Scan for the cell matching the given text and deliver its (X, Y) coordinate at center. 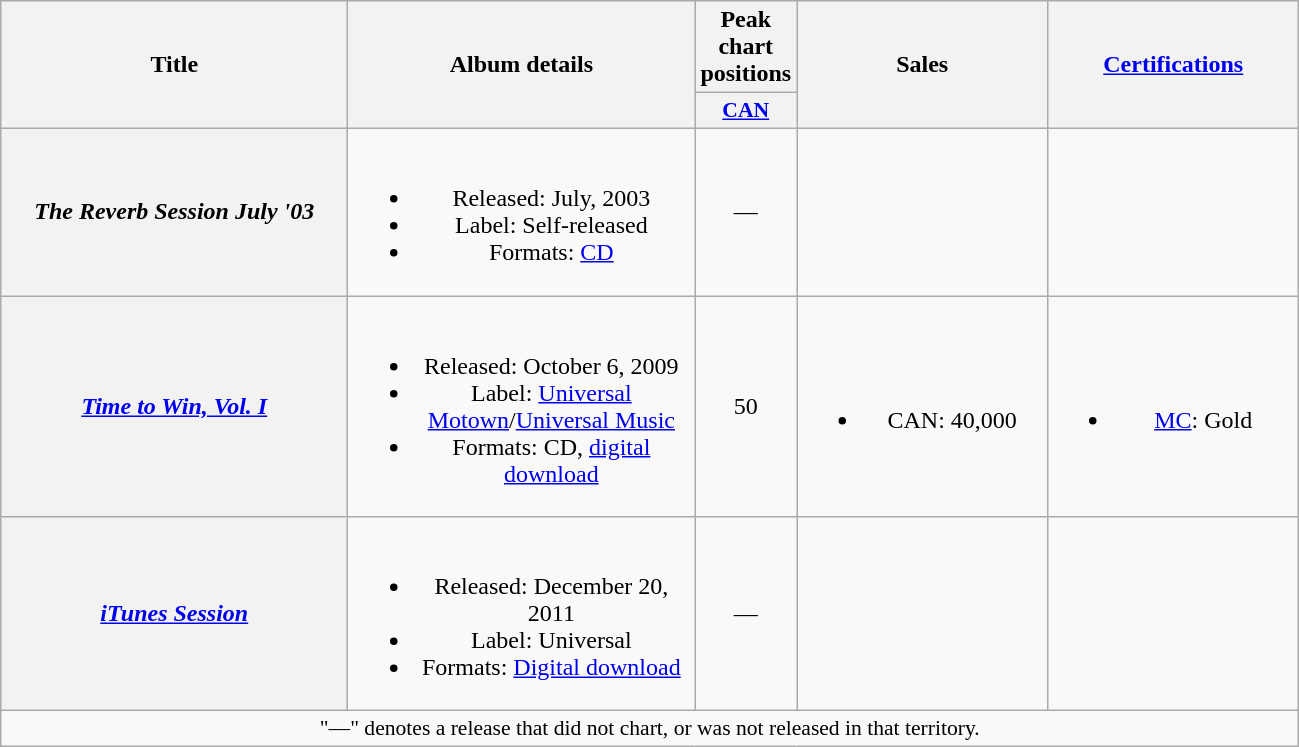
Released: December 20, 2011Label: UniversalFormats: Digital download (522, 614)
Released: July, 2003Label: Self-releasedFormats: CD (522, 212)
Title (174, 65)
The Reverb Session July '03 (174, 212)
MC: Gold (1174, 406)
Time to Win, Vol. I (174, 406)
Album details (522, 65)
CAN (746, 111)
CAN: 40,000 (922, 406)
Released: October 6, 2009Label: Universal Motown/Universal MusicFormats: CD, digital download (522, 406)
50 (746, 406)
"—" denotes a release that did not chart, or was not released in that territory. (650, 729)
Sales (922, 65)
iTunes Session (174, 614)
Peak chart positions (746, 47)
Certifications (1174, 65)
